Scan for the cell matching the given text and deliver its (X, Y) coordinate at center. 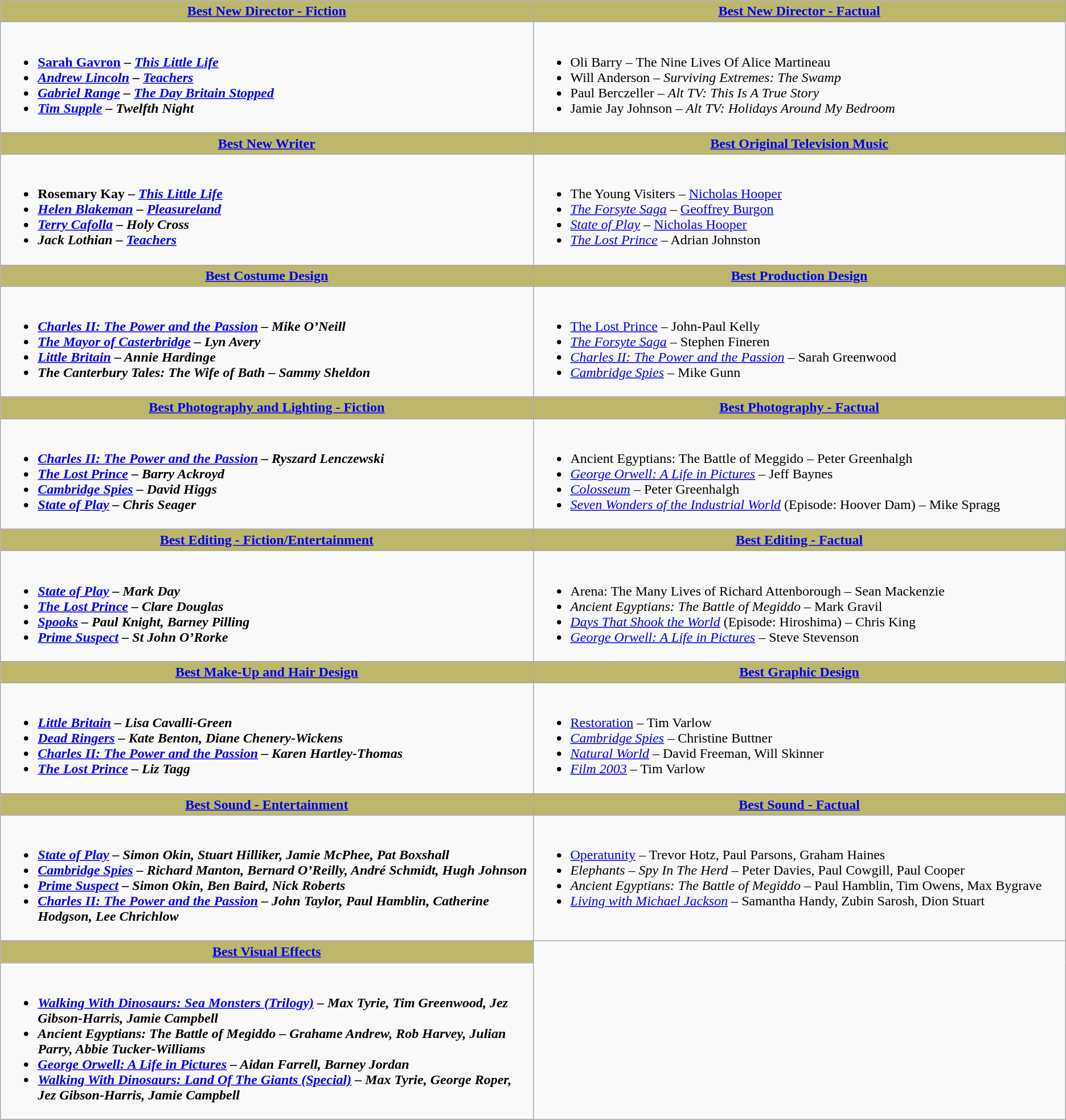
Best Make-Up and Hair Design (266, 672)
Rosemary Kay – This Little LifeHelen Blakeman – PleasurelandTerry Cafolla – Holy CrossJack Lothian – Teachers (266, 210)
Best New Director - Factual (799, 11)
Sarah Gavron – This Little LifeAndrew Lincoln – TeachersGabriel Range – The Day Britain StoppedTim Supple – Twelfth Night (266, 77)
Best New Director - Fiction (266, 11)
Best New Writer (266, 143)
Restoration – Tim VarlowCambridge Spies – Christine ButtnerNatural World – David Freeman, Will SkinnerFilm 2003 – Tim Varlow (799, 738)
Best Visual Effects (266, 952)
Best Costume Design (266, 276)
Best Editing - Factual (799, 540)
State of Play – Mark DayThe Lost Prince – Clare DouglasSpooks – Paul Knight, Barney PillingPrime Suspect – St John O’Rorke (266, 606)
The Young Visiters – Nicholas HooperThe Forsyte Saga – Geoffrey BurgonState of Play – Nicholas HooperThe Lost Prince – Adrian Johnston (799, 210)
Best Original Television Music (799, 143)
Best Production Design (799, 276)
Best Sound - Entertainment (266, 805)
Best Sound - Factual (799, 805)
Best Editing - Fiction/Entertainment (266, 540)
The Lost Prince – John-Paul KellyThe Forsyte Saga – Stephen FinerenCharles II: The Power and the Passion – Sarah GreenwoodCambridge Spies – Mike Gunn (799, 342)
Charles II: The Power and the Passion – Ryszard LenczewskiThe Lost Prince – Barry AckroydCambridge Spies – David HiggsState of Play – Chris Seager (266, 474)
Best Graphic Design (799, 672)
Best Photography - Factual (799, 408)
Best Photography and Lighting - Fiction (266, 408)
